For the text-containing cell, return its midpoint in [x, y] coordinate format. 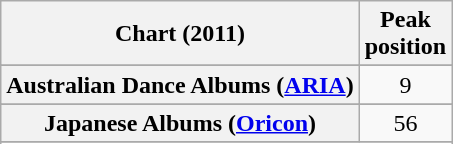
Peakposition [405, 34]
Australian Dance Albums (ARIA) [180, 85]
56 [405, 123]
Japanese Albums (Oricon) [180, 123]
9 [405, 85]
Chart (2011) [180, 34]
